Return the [X, Y] coordinate for the center point of the cell that contains the specified text.  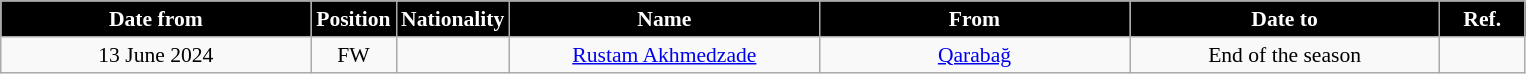
Qarabağ [974, 55]
Date from [156, 19]
Nationality [452, 19]
Position [354, 19]
From [974, 19]
Ref. [1482, 19]
13 June 2024 [156, 55]
End of the season [1285, 55]
Name [664, 19]
FW [354, 55]
Date to [1285, 19]
Rustam Akhmedzade [664, 55]
